Capture the cell that displays the provided text and extract its [x, y] central coordinate. 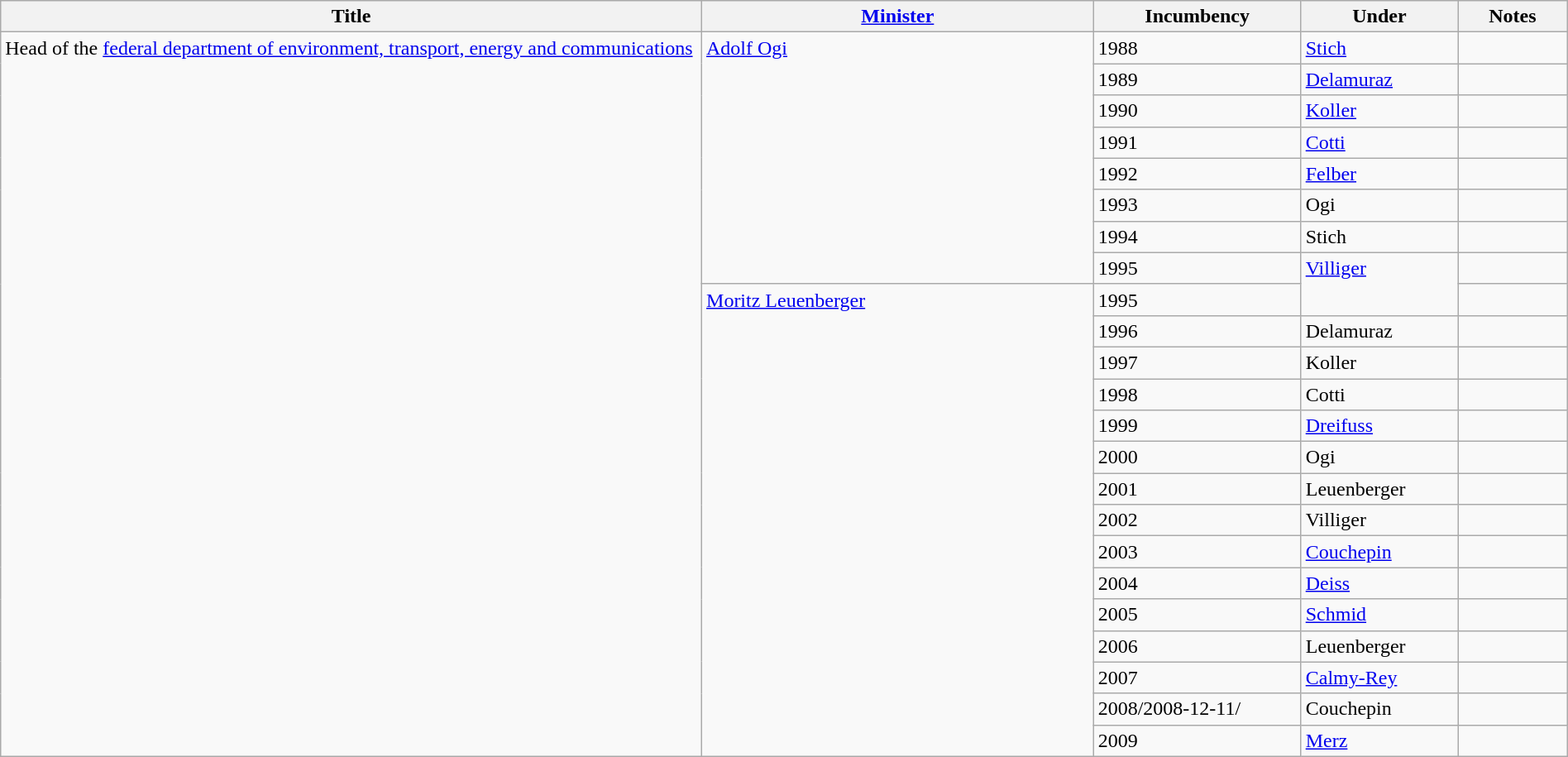
2006 [1198, 646]
Notes [1513, 17]
1999 [1198, 426]
2004 [1198, 583]
Incumbency [1198, 17]
Moritz Leuenberger [898, 520]
2009 [1198, 740]
Head of the federal department of environment, transport, energy and communications [351, 394]
1991 [1198, 142]
2000 [1198, 458]
2007 [1198, 678]
2005 [1198, 615]
Adolf Ogi [898, 158]
Felber [1379, 174]
1997 [1198, 362]
1998 [1198, 395]
Under [1379, 17]
2001 [1198, 489]
2002 [1198, 520]
2003 [1198, 552]
Dreifuss [1379, 426]
1992 [1198, 174]
1993 [1198, 205]
Calmy-Rey [1379, 678]
Merz [1379, 740]
1988 [1198, 48]
Schmid [1379, 615]
1994 [1198, 237]
Minister [898, 17]
Deiss [1379, 583]
1989 [1198, 79]
2008/2008-12-11/ [1198, 709]
1990 [1198, 111]
1996 [1198, 331]
Title [351, 17]
